Identify which cell holds the provided text, then report its (x, y) central coordinate. 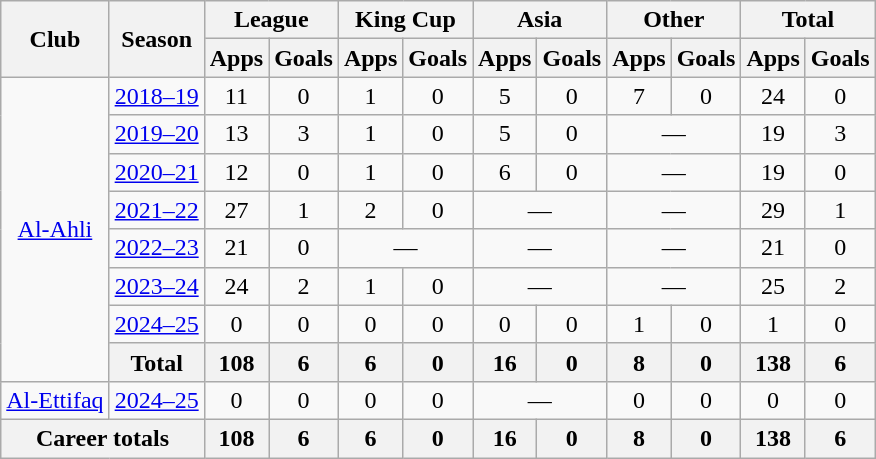
2019–20 (156, 134)
2021–22 (156, 210)
League (271, 20)
11 (236, 96)
Career totals (102, 438)
7 (639, 96)
Other (674, 20)
13 (236, 134)
2022–23 (156, 248)
Al-Ettifaq (55, 400)
King Cup (405, 20)
12 (236, 172)
Club (55, 39)
2018–19 (156, 96)
Asia (540, 20)
25 (773, 286)
29 (773, 210)
2023–24 (156, 286)
2020–21 (156, 172)
27 (236, 210)
Al-Ahli (55, 229)
Season (156, 39)
